Provide the [x, y] coordinate of the cell's center where the given text is located.  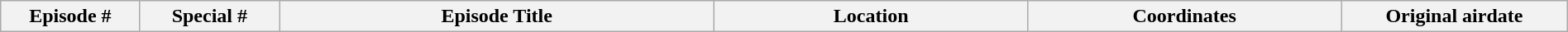
Special # [209, 16]
Coordinates [1184, 16]
Location [872, 16]
Original airdate [1455, 16]
Episode Title [497, 16]
Episode # [70, 16]
